Determine the [x, y] coordinate at the center of the cell enclosing the given text.  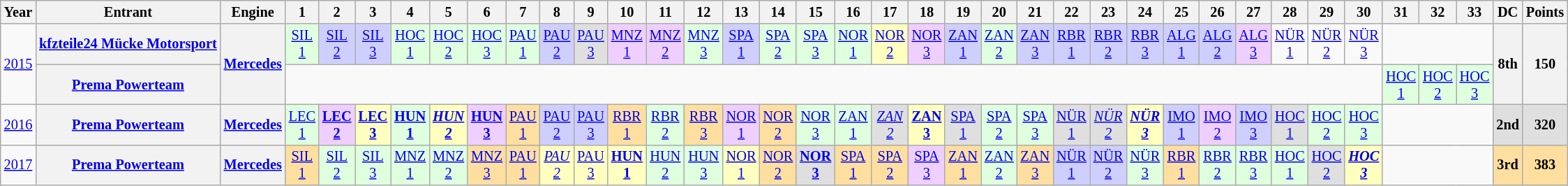
6 [487, 12]
23 [1108, 12]
150 [1545, 64]
20 [999, 12]
9 [590, 12]
ALG2 [1218, 44]
29 [1327, 12]
13 [741, 12]
2016 [18, 124]
320 [1545, 124]
7 [523, 12]
IMO1 [1181, 124]
22 [1072, 12]
LEC3 [373, 124]
10 [627, 12]
18 [927, 12]
27 [1253, 12]
2015 [18, 64]
11 [666, 12]
16 [853, 12]
8 [557, 12]
26 [1218, 12]
25 [1181, 12]
19 [963, 12]
15 [815, 12]
17 [890, 12]
4 [410, 12]
IMO2 [1218, 124]
Entrant [128, 12]
2017 [18, 165]
1 [302, 12]
21 [1035, 12]
24 [1144, 12]
5 [448, 12]
LEC1 [302, 124]
28 [1290, 12]
DC [1507, 12]
3 [373, 12]
33 [1475, 12]
kfzteile24 Mücke Motorsport [128, 44]
31 [1401, 12]
ALG3 [1253, 44]
LEC2 [337, 124]
32 [1438, 12]
IMO3 [1253, 124]
ALG1 [1181, 44]
2nd [1507, 124]
Engine [253, 12]
12 [703, 12]
2 [337, 12]
Points [1545, 12]
14 [777, 12]
8th [1507, 64]
383 [1545, 165]
30 [1364, 12]
3rd [1507, 165]
Year [18, 12]
